Extract the (X, Y) coordinate from the center of the cell holding the provided text.  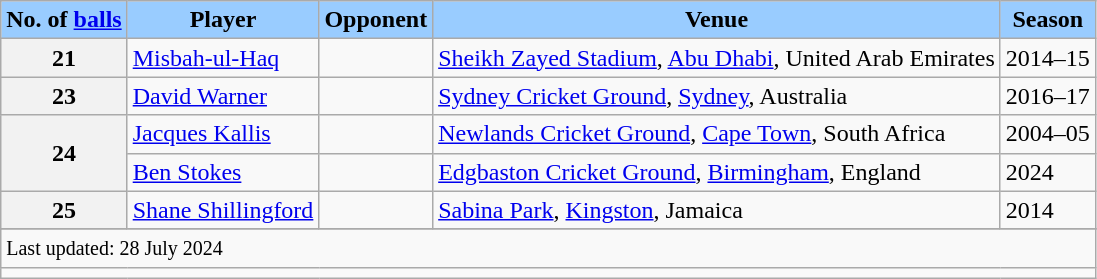
Season (1048, 20)
2024 (1048, 172)
2004–05 (1048, 134)
2014 (1048, 210)
Last updated: 28 July 2024 (548, 248)
Opponent (376, 20)
Jacques Kallis (223, 134)
Sydney Cricket Ground, Sydney, Australia (717, 96)
Venue (717, 20)
25 (64, 210)
Misbah-ul-Haq (223, 58)
Sabina Park, Kingston, Jamaica (717, 210)
No. of balls (64, 20)
21 (64, 58)
Player (223, 20)
Ben Stokes (223, 172)
23 (64, 96)
Newlands Cricket Ground, Cape Town, South Africa (717, 134)
Sheikh Zayed Stadium, Abu Dhabi, United Arab Emirates (717, 58)
2016–17 (1048, 96)
Edgbaston Cricket Ground, Birmingham, England (717, 172)
David Warner (223, 96)
Shane Shillingford (223, 210)
2014–15 (1048, 58)
24 (64, 153)
